Detect which cell encompasses the target text, then output its (x, y) center coordinate. 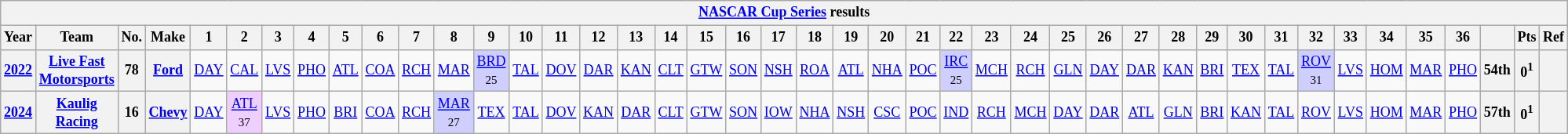
CSC (888, 113)
31 (1281, 38)
14 (670, 38)
2 (245, 38)
NASCAR Cup Series results (785, 13)
8 (454, 38)
Year (19, 38)
Live Fast Motorsports (77, 71)
10 (526, 38)
32 (1317, 38)
27 (1141, 38)
IOW (779, 113)
2022 (19, 71)
29 (1212, 38)
ROV31 (1317, 71)
22 (956, 38)
4 (312, 38)
6 (380, 38)
IRC25 (956, 71)
35 (1426, 38)
13 (636, 38)
ROV (1317, 113)
33 (1350, 38)
9 (491, 38)
17 (779, 38)
7 (417, 38)
19 (851, 38)
11 (561, 38)
3 (278, 38)
Chevy (168, 113)
23 (992, 38)
78 (132, 71)
Team (77, 38)
54th (1497, 71)
18 (815, 38)
2024 (19, 113)
No. (132, 38)
Ford (168, 71)
30 (1246, 38)
25 (1068, 38)
12 (599, 38)
5 (345, 38)
MAR27 (454, 113)
Pts (1527, 38)
ROA (815, 71)
1 (209, 38)
15 (706, 38)
ATL37 (245, 113)
Make (168, 38)
57th (1497, 113)
Ref (1554, 38)
Kaulig Racing (77, 113)
26 (1105, 38)
BRD25 (491, 71)
24 (1030, 38)
20 (888, 38)
34 (1386, 38)
CAL (245, 71)
36 (1463, 38)
IND (956, 113)
21 (923, 38)
28 (1178, 38)
